Return (X, Y) of the center of cell containing provided text 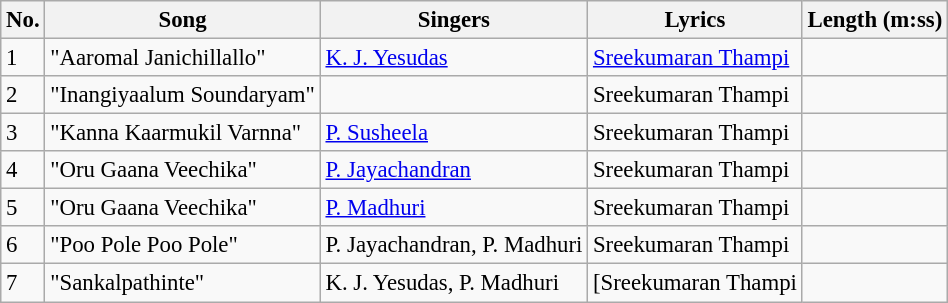
6 (23, 245)
Lyrics (696, 20)
7 (23, 283)
P. Jayachandran (454, 170)
4 (23, 170)
K. J. Yesudas (454, 58)
"Inangiyaalum Soundaryam" (182, 95)
[Sreekumaran Thampi (696, 283)
P. Madhuri (454, 208)
Song (182, 20)
1 (23, 58)
2 (23, 95)
P. Susheela (454, 133)
"Aaromal Janichillallo" (182, 58)
P. Jayachandran, P. Madhuri (454, 245)
"Sankalpathinte" (182, 283)
"Kanna Kaarmukil Varnna" (182, 133)
Length (m:ss) (874, 20)
"Poo Pole Poo Pole" (182, 245)
Singers (454, 20)
5 (23, 208)
K. J. Yesudas, P. Madhuri (454, 283)
3 (23, 133)
No. (23, 20)
